Provide the (X, Y) coordinate of the cell's center where the given text is located.  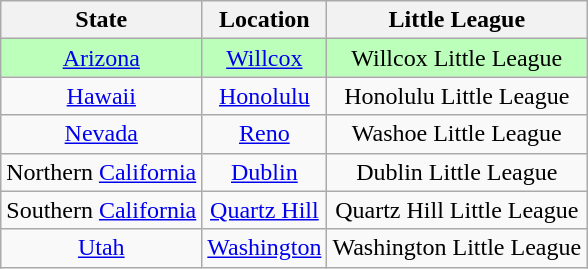
Location (264, 20)
Willcox (264, 58)
Northern California (102, 172)
Utah (102, 248)
Arizona (102, 58)
Dublin Little League (457, 172)
Nevada (102, 134)
Honolulu (264, 96)
Washington Little League (457, 248)
Southern California (102, 210)
Reno (264, 134)
Willcox Little League (457, 58)
Honolulu Little League (457, 96)
State (102, 20)
Quartz Hill (264, 210)
Hawaii (102, 96)
Quartz Hill Little League (457, 210)
Dublin (264, 172)
Little League (457, 20)
Washington (264, 248)
Washoe Little League (457, 134)
